Detect which cell encompasses the target text, then output its (x, y) center coordinate. 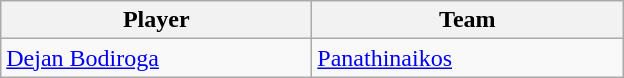
Dejan Bodiroga (156, 58)
Panathinaikos (468, 58)
Player (156, 20)
Team (468, 20)
